Scan for the cell matching the given text and deliver its [x, y] coordinate at center. 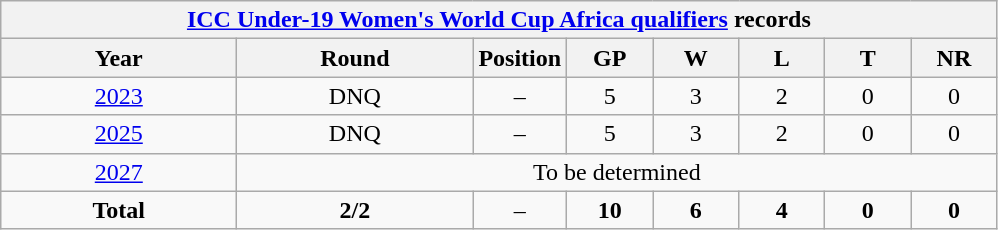
W [696, 58]
2025 [119, 134]
L [782, 58]
2/2 [355, 210]
Position [520, 58]
NR [954, 58]
GP [610, 58]
2027 [119, 172]
6 [696, 210]
Year [119, 58]
2023 [119, 96]
To be determined [617, 172]
ICC Under-19 Women's World Cup Africa qualifiers records [499, 20]
Round [355, 58]
10 [610, 210]
T [868, 58]
4 [782, 210]
Total [119, 210]
